Identify which cell holds the provided text, then report its [x, y] central coordinate. 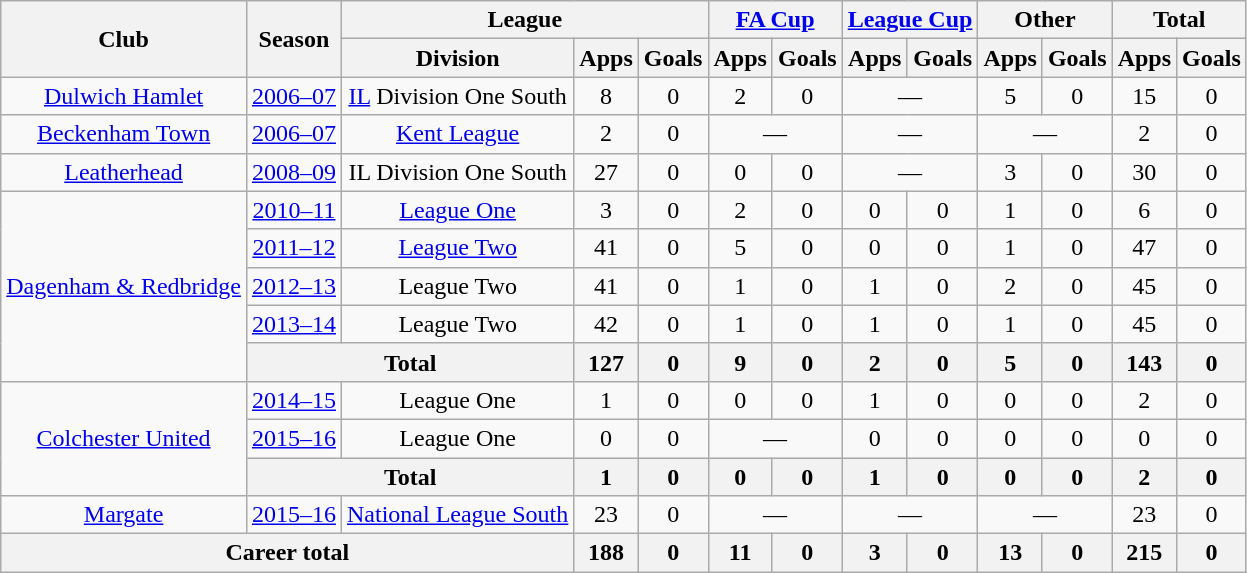
Dulwich Hamlet [124, 96]
Colchester United [124, 438]
42 [606, 324]
League [524, 20]
Beckenham Town [124, 134]
Division [457, 58]
2010–11 [294, 210]
9 [740, 362]
30 [1144, 172]
Dagenham & Redbridge [124, 286]
127 [606, 362]
47 [1144, 248]
11 [740, 553]
Kent League [457, 134]
Margate [124, 515]
National League South [457, 515]
2008–09 [294, 172]
143 [1144, 362]
Club [124, 39]
27 [606, 172]
6 [1144, 210]
2014–15 [294, 400]
League Cup [910, 20]
188 [606, 553]
Leatherhead [124, 172]
2011–12 [294, 248]
215 [1144, 553]
Career total [288, 553]
2013–14 [294, 324]
FA Cup [775, 20]
13 [1010, 553]
15 [1144, 96]
2012–13 [294, 286]
Other [1045, 20]
Season [294, 39]
8 [606, 96]
